Return the [X, Y] coordinate for the center point of the cell that contains the specified text.  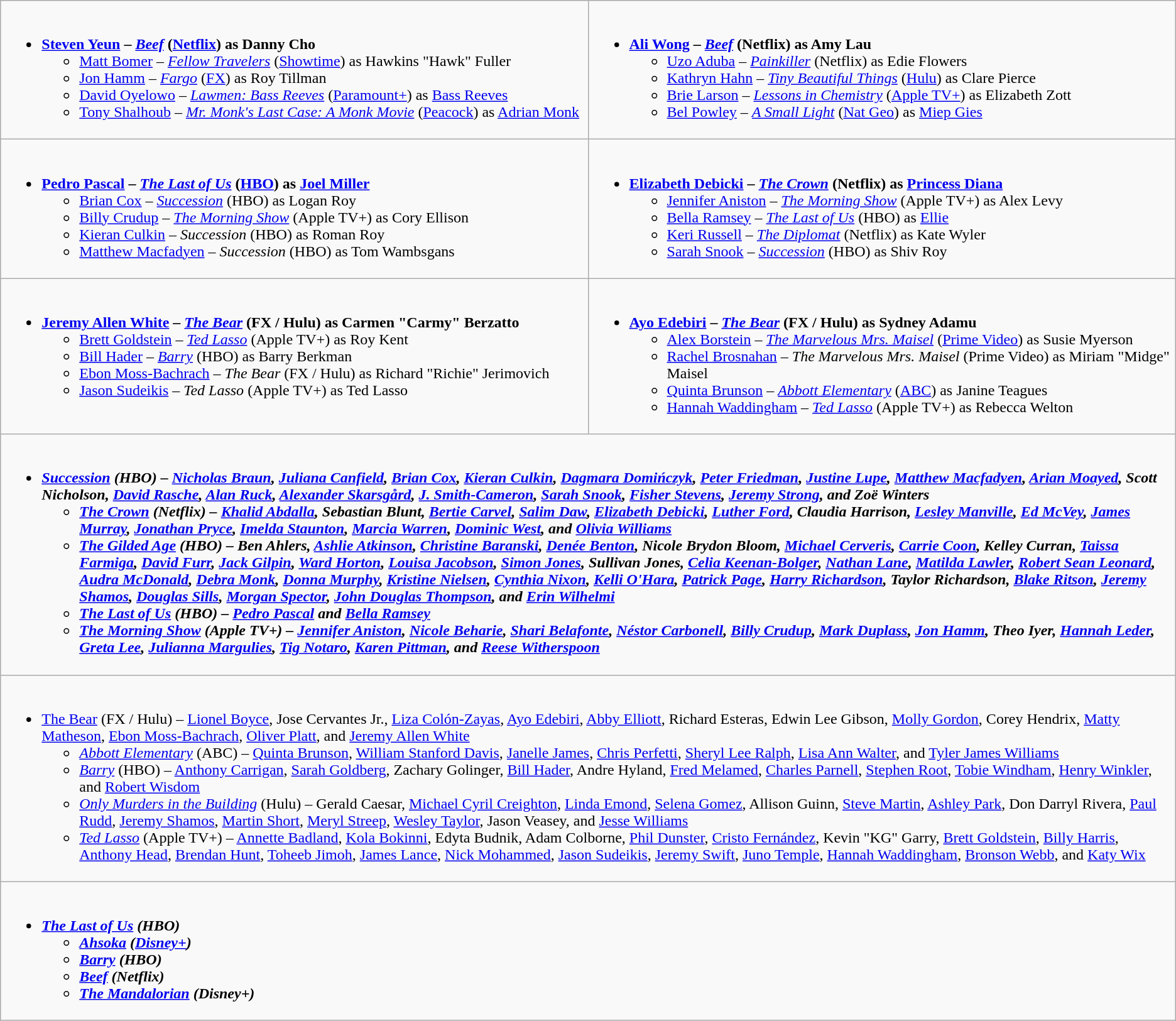
The Last of Us (HBO)Ahsoka (Disney+)Barry (HBO)Beef (Netflix)The Mandalorian (Disney+) [588, 951]
